From the cell containing the given text, extract its center point as [x, y] coordinate. 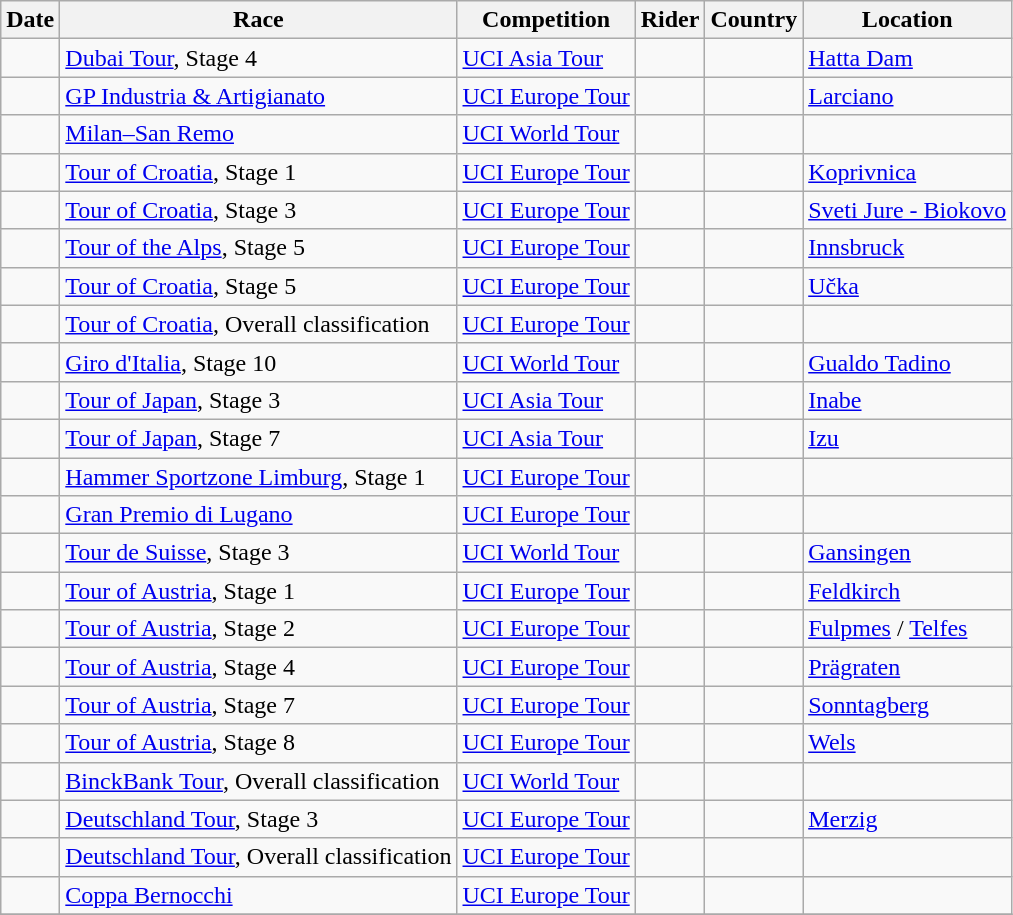
Gansingen [908, 553]
Feldkirch [908, 591]
Tour of Austria, Stage 1 [258, 591]
Gualdo Tadino [908, 362]
Inabe [908, 400]
Coppa Bernocchi [258, 895]
Date [30, 20]
Competition [546, 20]
Innsbruck [908, 248]
Tour of Austria, Stage 2 [258, 629]
BinckBank Tour, Overall classification [258, 781]
Giro d'Italia, Stage 10 [258, 362]
GP Industria & Artigianato [258, 96]
Deutschland Tour, Overall classification [258, 857]
Tour of Croatia, Overall classification [258, 324]
Wels [908, 743]
Tour of Japan, Stage 3 [258, 400]
Tour of Austria, Stage 7 [258, 705]
Dubai Tour, Stage 4 [258, 58]
Larciano [908, 96]
Tour of Croatia, Stage 5 [258, 286]
Sveti Jure - Biokovo [908, 210]
Prägraten [908, 667]
Tour de Suisse, Stage 3 [258, 553]
Location [908, 20]
Race [258, 20]
Tour of Austria, Stage 8 [258, 743]
Milan–San Remo [258, 134]
Hatta Dam [908, 58]
Učka [908, 286]
Tour of Japan, Stage 7 [258, 438]
Koprivnica [908, 172]
Tour of Croatia, Stage 3 [258, 210]
Fulpmes / Telfes [908, 629]
Hammer Sportzone Limburg, Stage 1 [258, 477]
Sonntagberg [908, 705]
Merzig [908, 819]
Rider [670, 20]
Tour of Croatia, Stage 1 [258, 172]
Deutschland Tour, Stage 3 [258, 819]
Gran Premio di Lugano [258, 515]
Country [754, 20]
Tour of the Alps, Stage 5 [258, 248]
Tour of Austria, Stage 4 [258, 667]
Izu [908, 438]
